Return the (x, y) coordinate for the center point of the cell that contains the specified text.  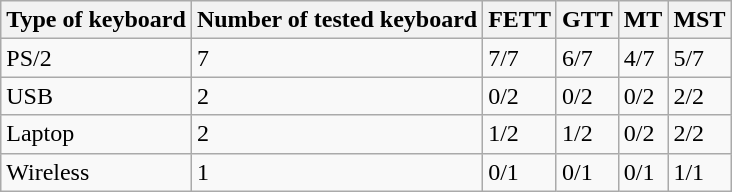
GTT (587, 20)
7 (336, 58)
MT (643, 20)
FETT (520, 20)
1/1 (700, 172)
Wireless (96, 172)
Number of tested keyboard (336, 20)
MST (700, 20)
USB (96, 96)
4/7 (643, 58)
7/7 (520, 58)
1 (336, 172)
Type of keyboard (96, 20)
Laptop (96, 134)
5/7 (700, 58)
PS/2 (96, 58)
6/7 (587, 58)
